Provide the [x, y] coordinate of the cell's center where the given text is located.  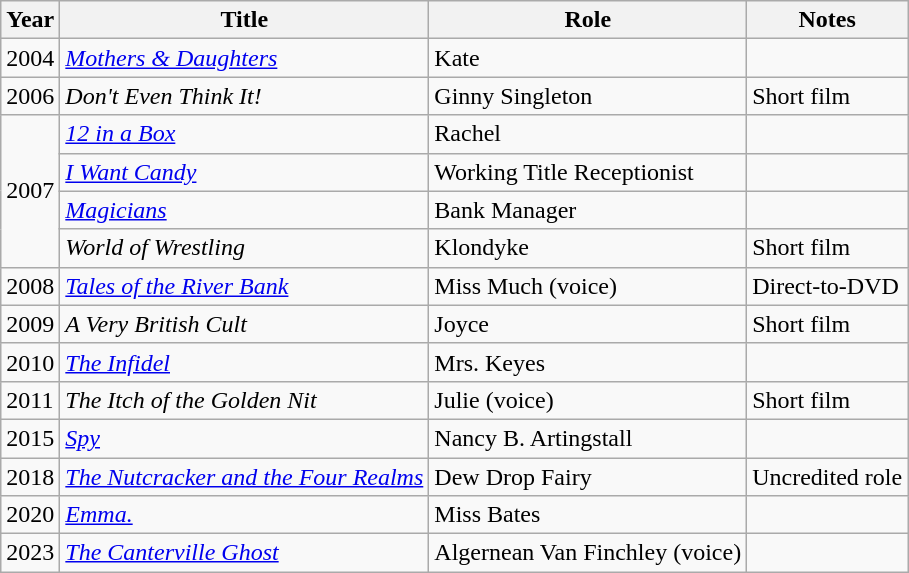
Klondyke [588, 248]
Joyce [588, 324]
Emma. [244, 515]
Bank Manager [588, 210]
The Nutcracker and the Four Realms [244, 477]
12 in a Box [244, 134]
Role [588, 20]
The Canterville Ghost [244, 553]
2020 [30, 515]
Mothers & Daughters [244, 58]
Julie (voice) [588, 400]
Title [244, 20]
2010 [30, 362]
World of Wrestling [244, 248]
Kate [588, 58]
A Very British Cult [244, 324]
Magicians [244, 210]
2008 [30, 286]
2015 [30, 438]
2006 [30, 96]
Year [30, 20]
The Itch of the Golden Nit [244, 400]
2023 [30, 553]
Algernean Van Finchley (voice) [588, 553]
Mrs. Keyes [588, 362]
2009 [30, 324]
Direct-to-DVD [828, 286]
Tales of the River Bank [244, 286]
2004 [30, 58]
Ginny Singleton [588, 96]
2007 [30, 191]
Dew Drop Fairy [588, 477]
Notes [828, 20]
I Want Candy [244, 172]
2011 [30, 400]
Uncredited role [828, 477]
The Infidel [244, 362]
Miss Much (voice) [588, 286]
Rachel [588, 134]
Spy [244, 438]
2018 [30, 477]
Working Title Receptionist [588, 172]
Don't Even Think It! [244, 96]
Nancy B. Artingstall [588, 438]
Miss Bates [588, 515]
